Search for the cell housing the specified text and yield its (X, Y) center coordinate. 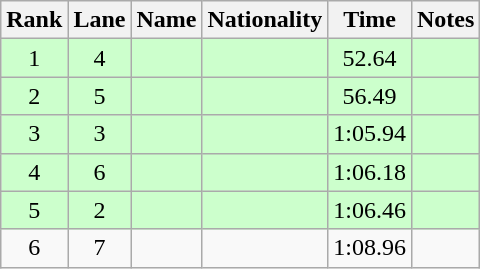
Rank (34, 20)
Time (370, 20)
1:08.96 (370, 248)
7 (100, 248)
Nationality (265, 20)
52.64 (370, 58)
56.49 (370, 96)
Notes (445, 20)
Name (166, 20)
1:06.46 (370, 210)
1:06.18 (370, 172)
1 (34, 58)
Lane (100, 20)
1:05.94 (370, 134)
